Identify which cell holds the provided text, then report its (X, Y) central coordinate. 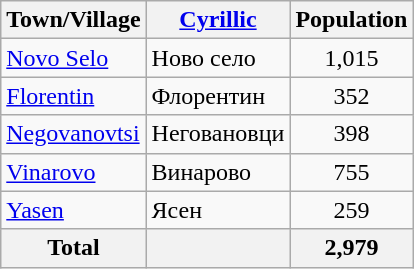
Novo Selo (74, 58)
398 (352, 134)
Florentin (74, 96)
755 (352, 172)
Неговановци (218, 134)
Ясен (218, 210)
Yasen (74, 210)
259 (352, 210)
Vinarovo (74, 172)
2,979 (352, 248)
Винарово (218, 172)
Total (74, 248)
Town/Village (74, 20)
Ново село (218, 58)
1,015 (352, 58)
Negovanovtsi (74, 134)
352 (352, 96)
Cyrillic (218, 20)
Population (352, 20)
Флорентин (218, 96)
